Detect which cell encompasses the target text, then output its [x, y] center coordinate. 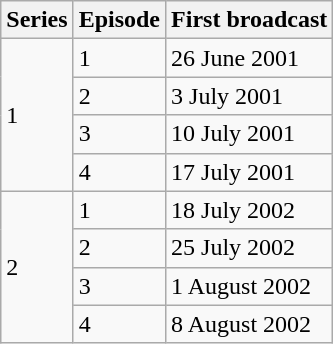
1 August 2002 [250, 286]
17 July 2001 [250, 172]
8 August 2002 [250, 324]
First broadcast [250, 20]
25 July 2002 [250, 248]
3 July 2001 [250, 96]
26 June 2001 [250, 58]
Series [37, 20]
Episode [119, 20]
18 July 2002 [250, 210]
10 July 2001 [250, 134]
